From the cell containing the given text, extract its center point as [X, Y] coordinate. 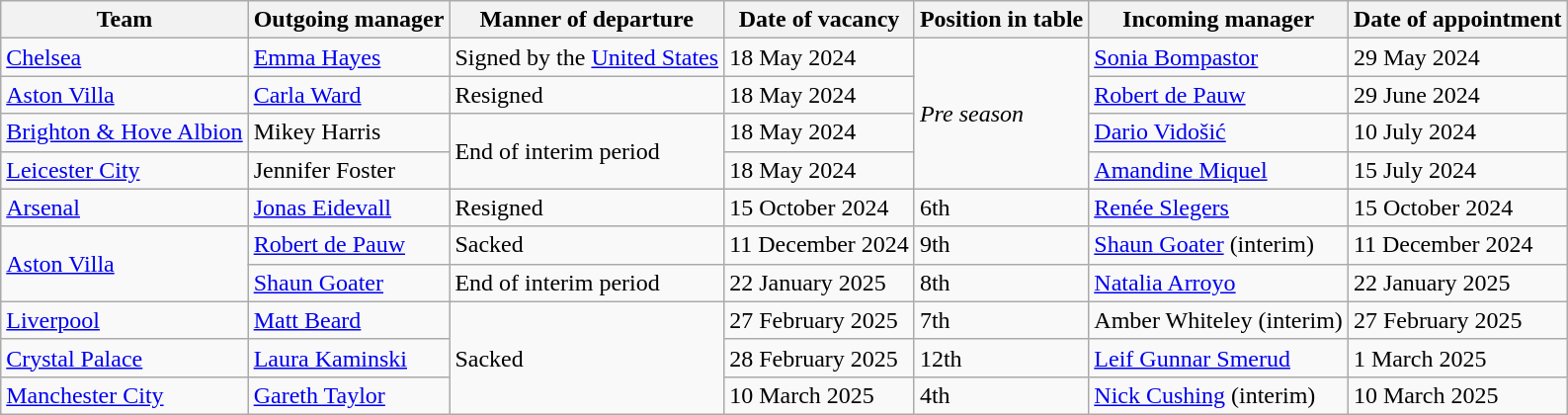
Date of appointment [1457, 20]
28 February 2025 [820, 358]
Brighton & Hove Albion [124, 132]
7th [1001, 320]
29 June 2024 [1457, 95]
Team [124, 20]
Amber Whiteley (interim) [1219, 320]
Jonas Eidevall [349, 207]
10 July 2024 [1457, 132]
Emma Hayes [349, 57]
Natalia Arroyo [1219, 283]
1 March 2025 [1457, 358]
6th [1001, 207]
Sonia Bompastor [1219, 57]
Nick Cushing (interim) [1219, 395]
9th [1001, 245]
Shaun Goater [349, 283]
Leicester City [124, 170]
Incoming manager [1219, 20]
29 May 2024 [1457, 57]
15 July 2024 [1457, 170]
Mikey Harris [349, 132]
Gareth Taylor [349, 395]
4th [1001, 395]
Chelsea [124, 57]
Matt Beard [349, 320]
Manchester City [124, 395]
Jennifer Foster [349, 170]
Leif Gunnar Smerud [1219, 358]
Signed by the United States [587, 57]
Dario Vidošić [1219, 132]
Shaun Goater (interim) [1219, 245]
8th [1001, 283]
Manner of departure [587, 20]
12th [1001, 358]
Outgoing manager [349, 20]
Amandine Miquel [1219, 170]
Position in table [1001, 20]
Renée Slegers [1219, 207]
Arsenal [124, 207]
Carla Ward [349, 95]
Crystal Palace [124, 358]
Laura Kaminski [349, 358]
Liverpool [124, 320]
Pre season [1001, 114]
Date of vacancy [820, 20]
